Locate the cell with the specified text and output its (X, Y) center coordinate. 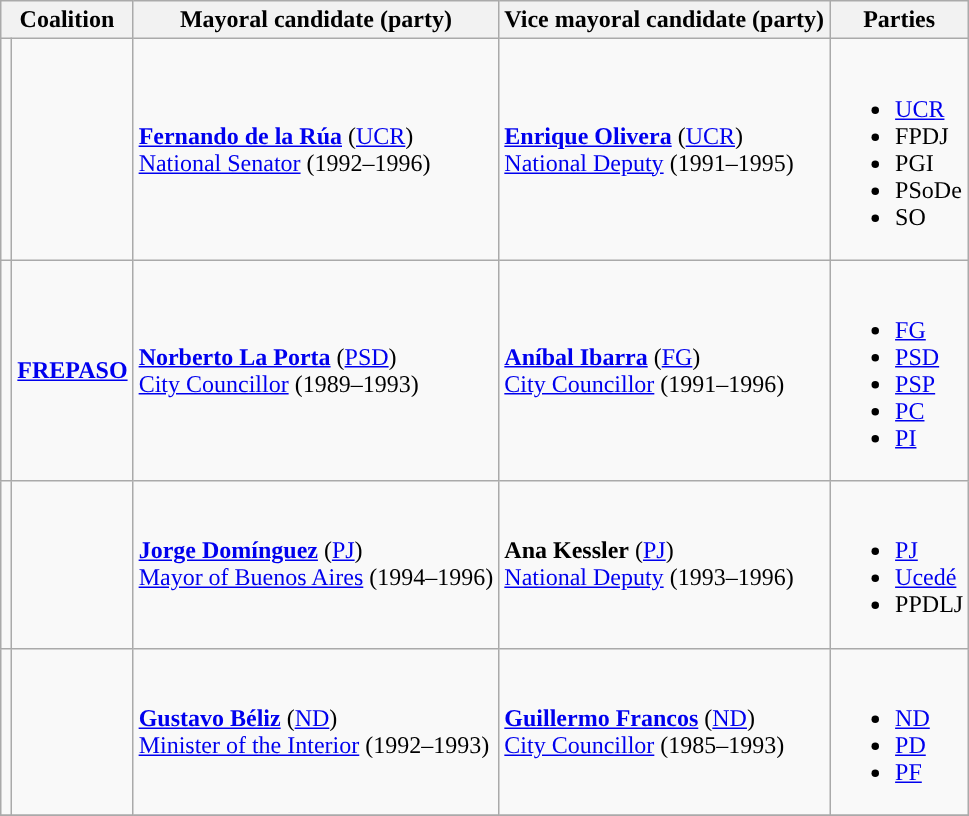
FGPSDPSPPCPI (900, 370)
Gustavo Béliz (ND)Minister of the Interior (1992–1993) (316, 732)
Enrique Olivera (UCR)National Deputy (1991–1995) (664, 150)
Mayoral candidate (party) (316, 20)
UCRFPDJPGIPSoDeSO (900, 150)
Fernando de la Rúa (UCR)National Senator (1992–1996) (316, 150)
Ana Kessler (PJ)National Deputy (1993–1996) (664, 564)
NDPDPF (900, 732)
FREPASO (72, 370)
Parties (900, 20)
Norberto La Porta (PSD)City Councillor (1989–1993) (316, 370)
Vice mayoral candidate (party) (664, 20)
Jorge Domínguez (PJ)Mayor of Buenos Aires (1994–1996) (316, 564)
PJUcedéPPDLJ (900, 564)
Aníbal Ibarra (FG)City Councillor (1991–1996) (664, 370)
Coalition (67, 20)
Guillermo Francos (ND)City Councillor (1985–1993) (664, 732)
